Locate the cell with the specified text and output its (x, y) center coordinate. 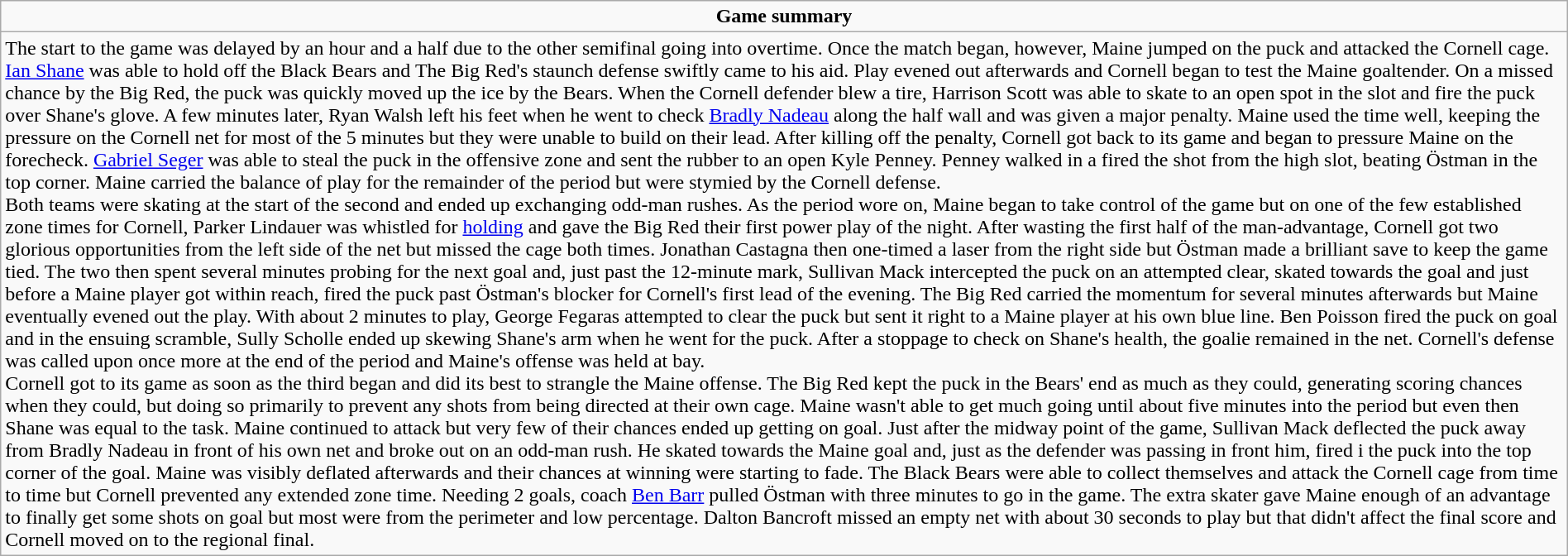
Game summary (784, 17)
